Scan for the cell matching the given text and deliver its (X, Y) coordinate at center. 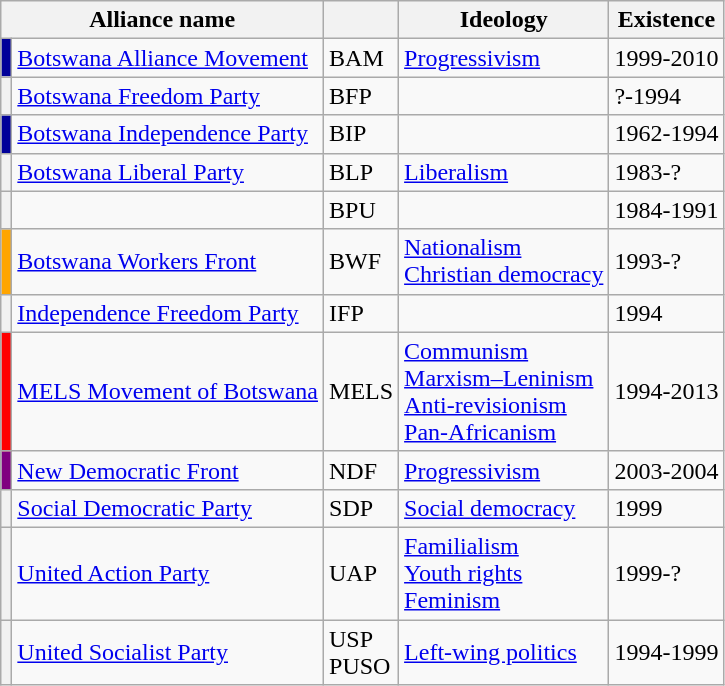
NDF (362, 470)
SDP (362, 508)
UAP (362, 573)
United Socialist Party (168, 652)
?-1994 (666, 96)
BPU (362, 210)
Independence Freedom Party (168, 313)
BLP (362, 172)
1962-1994 (666, 134)
FamilialismYouth rightsFeminism (504, 573)
Social Democratic Party (168, 508)
Alliance name (162, 20)
1999 (666, 508)
NationalismChristian democracy (504, 262)
1984-1991 (666, 210)
BFP (362, 96)
MELS Movement of Botswana (168, 392)
1983-? (666, 172)
2003-2004 (666, 470)
Botswana Freedom Party (168, 96)
1999-? (666, 573)
New Democratic Front (168, 470)
1994 (666, 313)
BWF (362, 262)
United Action Party (168, 573)
Botswana Workers Front (168, 262)
CommunismMarxism–LeninismAnti-revisionismPan-Africanism (504, 392)
Existence (666, 20)
Botswana Independence Party (168, 134)
Ideology (504, 20)
1993-? (666, 262)
IFP (362, 313)
1994-2013 (666, 392)
Botswana Liberal Party (168, 172)
BIP (362, 134)
USPPUSO (362, 652)
Social democracy (504, 508)
1994-1999 (666, 652)
MELS (362, 392)
1999-2010 (666, 58)
Liberalism (504, 172)
Left-wing politics (504, 652)
Botswana Alliance Movement (168, 58)
BAM (362, 58)
